Pinpoint the cell where the given text exists, returning its [x, y] midpoint coordinate. 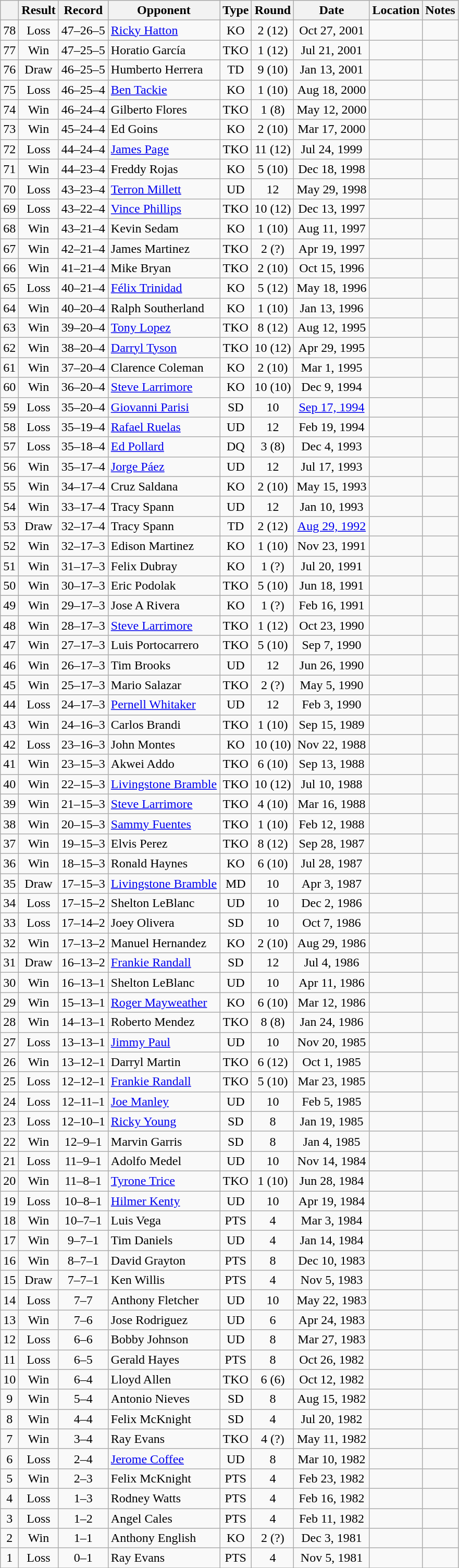
Jul 17, 1993 [331, 467]
Feb 16, 1982 [331, 1498]
Jul 28, 1987 [331, 863]
2 [9, 1538]
16–13–1 [83, 983]
Aug 11, 1997 [331, 228]
35–17–4 [83, 467]
Aug 29, 1986 [331, 943]
MD [235, 884]
11–9–1 [83, 1161]
Darryl Tyson [164, 348]
Tony Lopez [164, 328]
6–6 [83, 1340]
44–23–4 [83, 169]
Carlos Brandi [164, 725]
44–24–4 [83, 149]
Mar 27, 1983 [331, 1340]
Pernell Whitaker [164, 705]
Location [396, 10]
Darryl Martin [164, 1062]
Jan 4, 1985 [331, 1141]
Result [39, 10]
46–24–4 [83, 109]
Roger Mayweather [164, 1002]
May 18, 1996 [331, 288]
May 5, 1990 [331, 685]
21–15–3 [83, 804]
Oct 23, 1990 [331, 626]
Jan 24, 1986 [331, 1022]
75 [9, 90]
18 [9, 1221]
5 [9, 1478]
39 [9, 804]
13–13–1 [83, 1042]
Tim Daniels [164, 1241]
Feb 12, 1988 [331, 824]
Mario Salazar [164, 685]
13 [9, 1320]
9–7–1 [83, 1241]
Bobby Johnson [164, 1340]
Anthony English [164, 1538]
44 [9, 705]
Jul 10, 1988 [331, 784]
Roberto Mendez [164, 1022]
5 (12) [273, 288]
4–4 [83, 1419]
Gilberto Flores [164, 109]
11 [9, 1359]
Tyrone Trice [164, 1181]
Oct 12, 1982 [331, 1379]
Oct 7, 1986 [331, 923]
2–3 [83, 1478]
46–25–4 [83, 90]
63 [9, 328]
Oct 1, 1985 [331, 1062]
70 [9, 189]
Joey Olivera [164, 923]
15 [9, 1280]
Apr 11, 1986 [331, 983]
38 [9, 824]
Terron Millett [164, 189]
Ken Willis [164, 1280]
Ralph Southerland [164, 308]
19 [9, 1200]
Mar 1, 1995 [331, 367]
6–5 [83, 1359]
May 12, 2000 [331, 109]
64 [9, 308]
58 [9, 427]
57 [9, 447]
Feb 16, 1991 [331, 606]
31 [9, 963]
Apr 29, 1995 [331, 348]
Apr 3, 1987 [331, 884]
10–8–1 [83, 1200]
Aug 15, 1982 [331, 1399]
Jerome Coffee [164, 1459]
50 [9, 586]
Date [331, 10]
Hilmer Kenty [164, 1200]
Clarence Coleman [164, 367]
52 [9, 546]
Aug 18, 2000 [331, 90]
19–15–3 [83, 843]
Dec 10, 1983 [331, 1260]
1 (8) [273, 109]
Eric Podolak [164, 586]
38–20–4 [83, 348]
65 [9, 288]
Mar 17, 2000 [331, 129]
May 29, 1998 [331, 189]
76 [9, 70]
Nov 23, 1991 [331, 546]
Sep 7, 1990 [331, 645]
Apr 19, 1997 [331, 249]
Dec 18, 1998 [331, 169]
Dec 3, 1981 [331, 1538]
James Martinez [164, 249]
Gerald Hayes [164, 1359]
May 11, 1982 [331, 1439]
36–20–4 [83, 387]
Mar 10, 1982 [331, 1459]
Luis Portocarrero [164, 645]
Jan 10, 1993 [331, 506]
Akwei Addo [164, 764]
May 15, 1993 [331, 486]
Mar 23, 1985 [331, 1082]
12–9–1 [83, 1141]
47–26–5 [83, 30]
Sep 17, 1994 [331, 407]
51 [9, 566]
Anthony Fletcher [164, 1300]
36 [9, 863]
1–1 [83, 1538]
42–21–4 [83, 249]
48 [9, 626]
32 [9, 943]
Edison Martinez [164, 546]
Cruz Saldana [164, 486]
41 [9, 764]
0–1 [83, 1558]
22–15–3 [83, 784]
Jose A Rivera [164, 606]
41–21–4 [83, 268]
Dec 13, 1997 [331, 209]
7–7–1 [83, 1280]
20–15–3 [83, 824]
Humberto Herrera [164, 70]
Jun 28, 1984 [331, 1181]
Elvis Perez [164, 843]
74 [9, 109]
43 [9, 725]
45–24–4 [83, 129]
24–17–3 [83, 705]
Record [83, 10]
Marvin Garris [164, 1141]
Jul 20, 1982 [331, 1419]
Mar 16, 1988 [331, 804]
29–17–3 [83, 606]
24 [9, 1101]
9 (10) [273, 70]
54 [9, 506]
78 [9, 30]
25–17–3 [83, 685]
29 [9, 1002]
15–13–1 [83, 1002]
Nov 5, 1981 [331, 1558]
Vince Phillips [164, 209]
30 [9, 983]
Feb 11, 1982 [331, 1518]
77 [9, 50]
35–19–4 [83, 427]
Jimmy Paul [164, 1042]
30–17–3 [83, 586]
Rafael Ruelas [164, 427]
18–15–3 [83, 863]
6 (12) [273, 1062]
32–17–4 [83, 526]
14 [9, 1300]
DQ [235, 447]
62 [9, 348]
Jan 13, 1996 [331, 308]
Notes [440, 10]
43–21–4 [83, 228]
Ben Tackie [164, 90]
20 [9, 1181]
6 (6) [273, 1379]
12–11–1 [83, 1101]
Jul 4, 1986 [331, 963]
Feb 19, 1994 [331, 427]
7–6 [83, 1320]
46–25–5 [83, 70]
40 [9, 784]
3–4 [83, 1439]
17 [9, 1241]
3 [9, 1518]
14–13–1 [83, 1022]
Nov 20, 1985 [331, 1042]
71 [9, 169]
26–17–3 [83, 665]
Antonio Nieves [164, 1399]
34–17–4 [83, 486]
Giovanni Parisi [164, 407]
34 [9, 903]
Sep 28, 1987 [331, 843]
Ronald Haynes [164, 863]
Type [235, 10]
2–4 [83, 1459]
Jorge Páez [164, 467]
8 (8) [273, 1022]
23 [9, 1121]
Joe Manley [164, 1101]
27 [9, 1042]
Nov 5, 1983 [331, 1280]
David Grayton [164, 1260]
68 [9, 228]
Round [273, 10]
56 [9, 467]
17–15–2 [83, 903]
Jan 14, 1984 [331, 1241]
Ed Goins [164, 129]
43–22–4 [83, 209]
23–15–3 [83, 764]
61 [9, 367]
Sep 15, 1989 [331, 725]
7–7 [83, 1300]
Feb 5, 1985 [331, 1101]
39–20–4 [83, 328]
33 [9, 923]
43–23–4 [83, 189]
28 [9, 1022]
John Montes [164, 744]
Nov 22, 1988 [331, 744]
Mike Bryan [164, 268]
Manuel Hernandez [164, 943]
10–7–1 [83, 1221]
3 (8) [273, 447]
11 (12) [273, 149]
Horatio García [164, 50]
Jan 13, 2001 [331, 70]
Ricky Hatton [164, 30]
33–17–4 [83, 506]
45 [9, 685]
Kevin Sedam [164, 228]
21 [9, 1161]
Tim Brooks [164, 665]
31–17–3 [83, 566]
Felix Dubray [164, 566]
17–15–3 [83, 884]
Feb 23, 1982 [331, 1478]
37–20–4 [83, 367]
67 [9, 249]
Dec 4, 1993 [331, 447]
23–16–3 [83, 744]
Sammy Fuentes [164, 824]
Apr 19, 1984 [331, 1200]
16–13–2 [83, 963]
Jun 18, 1991 [331, 586]
Jul 20, 1991 [331, 566]
Apr 24, 1983 [331, 1320]
Mar 3, 1984 [331, 1221]
35 [9, 884]
Angel Cales [164, 1518]
Ed Pollard [164, 447]
26 [9, 1062]
4 (10) [273, 804]
59 [9, 407]
Oct 15, 1996 [331, 268]
Lloyd Allen [164, 1379]
Jose Rodriguez [164, 1320]
11–8–1 [83, 1181]
17–13–2 [83, 943]
Opponent [164, 10]
12–10–1 [83, 1121]
42 [9, 744]
47–25–5 [83, 50]
25 [9, 1082]
60 [9, 387]
22 [9, 1141]
Jul 24, 1999 [331, 149]
Rodney Watts [164, 1498]
Jul 21, 2001 [331, 50]
Feb 3, 1990 [331, 705]
13–12–1 [83, 1062]
Mar 12, 1986 [331, 1002]
Oct 27, 2001 [331, 30]
53 [9, 526]
Jun 26, 1990 [331, 665]
Jan 19, 1985 [331, 1121]
7 [9, 1439]
24–16–3 [83, 725]
1–2 [83, 1518]
Oct 26, 1982 [331, 1359]
35–20–4 [83, 407]
Aug 29, 1992 [331, 526]
Luis Vega [164, 1221]
1 [9, 1558]
40–20–4 [83, 308]
32–17–3 [83, 546]
28–17–3 [83, 626]
Aug 12, 1995 [331, 328]
35–18–4 [83, 447]
Sep 13, 1988 [331, 764]
27–17–3 [83, 645]
16 [9, 1260]
Nov 14, 1984 [331, 1161]
17–14–2 [83, 923]
5–4 [83, 1399]
Dec 9, 1994 [331, 387]
Adolfo Medel [164, 1161]
37 [9, 843]
47 [9, 645]
9 [9, 1399]
46 [9, 665]
Félix Trinidad [164, 288]
55 [9, 486]
72 [9, 149]
May 22, 1983 [331, 1300]
8–7–1 [83, 1260]
40–21–4 [83, 288]
Dec 2, 1986 [331, 903]
66 [9, 268]
73 [9, 129]
6–4 [83, 1379]
12–12–1 [83, 1082]
James Page [164, 149]
1–3 [83, 1498]
4 (?) [273, 1439]
Freddy Rojas [164, 169]
49 [9, 606]
Ricky Young [164, 1121]
69 [9, 209]
